Search for the cell housing the specified text and yield its (x, y) center coordinate. 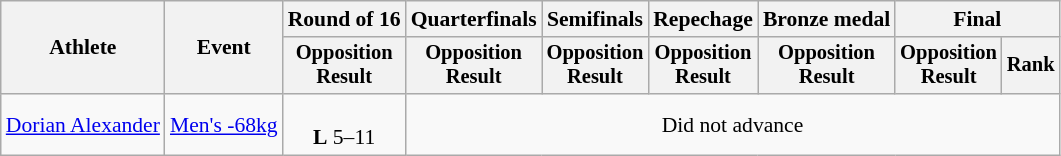
Did not advance (733, 124)
Men's -68kg (224, 124)
L 5–11 (344, 124)
Semifinals (596, 19)
Athlete (83, 48)
Repechage (703, 19)
Event (224, 48)
Dorian Alexander (83, 124)
Bronze medal (826, 19)
Quarterfinals (474, 19)
Rank (1031, 66)
Final (977, 19)
Round of 16 (344, 19)
